Return the (x, y) coordinate for the center point of the cell that contains the specified text.  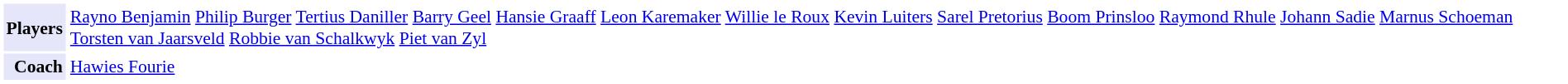
Coach (34, 67)
Hawies Fourie (816, 67)
Players (34, 27)
